Find where the given text appears and provide that cell's center as (x, y) coordinate. 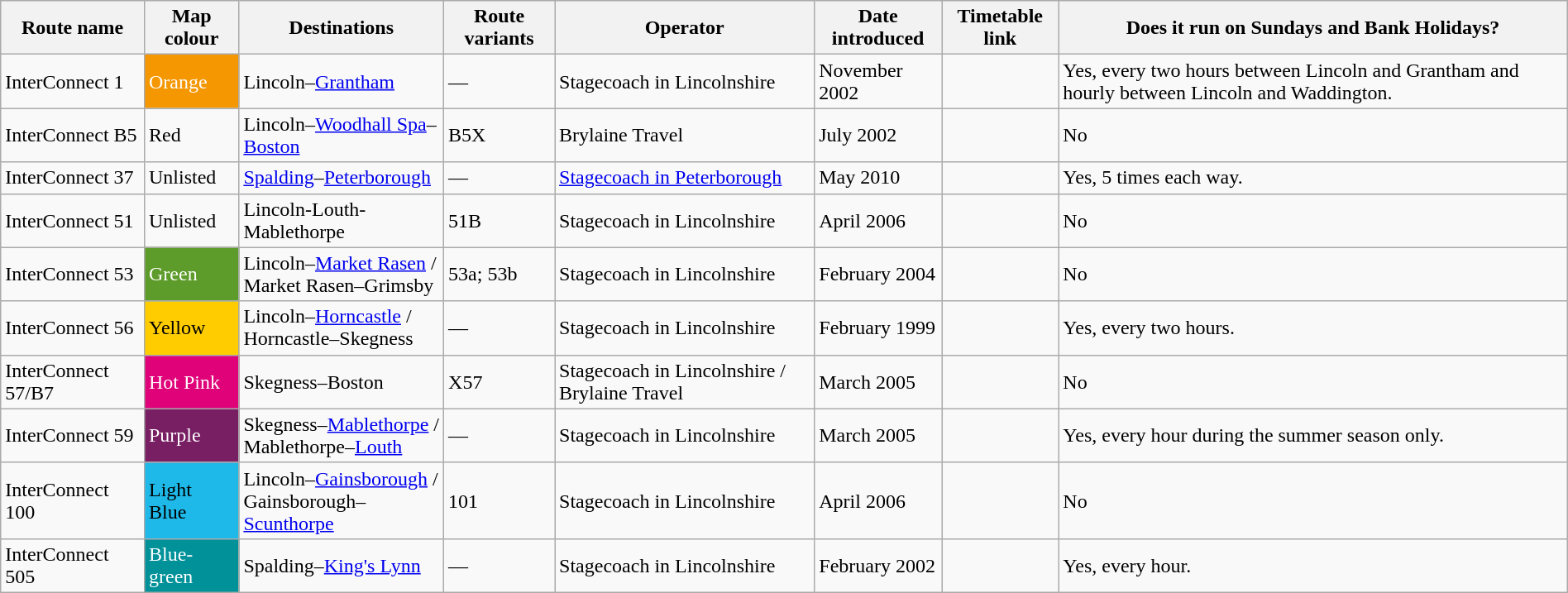
InterConnect B5 (73, 136)
Destinations (342, 28)
Lincoln–Woodhall Spa–Boston (342, 136)
Lincoln–Market Rasen / Market Rasen–Grimsby (342, 275)
Yes, every hour during the summer season only. (1313, 435)
Orange (191, 81)
InterConnect 57/B7 (73, 382)
Lincoln–Gainsborough / Gainsborough–Scunthorpe (342, 500)
Lincoln-Louth-Mablethorpe (342, 220)
Yes, 5 times each way. (1313, 178)
Operator (685, 28)
Yes, every two hours between Lincoln and Grantham and hourly between Lincoln and Waddington. (1313, 81)
InterConnect 1 (73, 81)
Timetable link (1001, 28)
Yes, every two hours. (1313, 328)
February 2004 (878, 275)
Skegness–Mablethorpe / Mablethorpe–Louth (342, 435)
Map colour (191, 28)
53a; 53b (500, 275)
InterConnect 51 (73, 220)
Spalding–King's Lynn (342, 566)
Lincoln–Horncastle / Horncastle–Skegness (342, 328)
Brylaine Travel (685, 136)
Stagecoach in Lincolnshire / Brylaine Travel (685, 382)
Skegness–Boston (342, 382)
X57 (500, 382)
Purple (191, 435)
July 2002 (878, 136)
May 2010 (878, 178)
101 (500, 500)
Route name (73, 28)
February 2002 (878, 566)
Yellow (191, 328)
Route variants (500, 28)
InterConnect 100 (73, 500)
Does it run on Sundays and Bank Holidays? (1313, 28)
51B (500, 220)
Spalding–Peterborough (342, 178)
Light Blue (191, 500)
InterConnect 505 (73, 566)
Yes, every hour. (1313, 566)
InterConnect 53 (73, 275)
February 1999 (878, 328)
Hot Pink (191, 382)
InterConnect 37 (73, 178)
InterConnect 56 (73, 328)
B5X (500, 136)
November 2002 (878, 81)
InterConnect 59 (73, 435)
Date introduced (878, 28)
Blue-green (191, 566)
Stagecoach in Peterborough (685, 178)
Green (191, 275)
Lincoln–Grantham (342, 81)
Red (191, 136)
